Detect which cell encompasses the target text, then output its [X, Y] center coordinate. 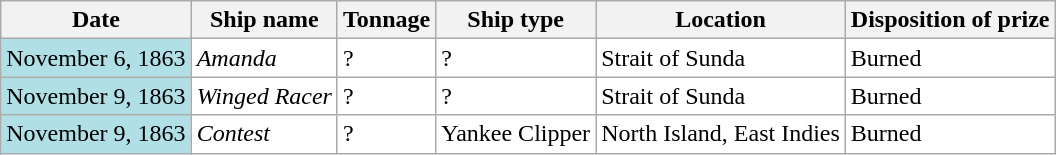
November 6, 1863 [96, 58]
Ship type [516, 20]
Ship name [264, 20]
Date [96, 20]
Amanda [264, 58]
Contest [264, 134]
North Island, East Indies [721, 134]
Tonnage [386, 20]
Winged Racer [264, 96]
Location [721, 20]
Yankee Clipper [516, 134]
Disposition of prize [950, 20]
